Identify which cell holds the provided text, then report its (x, y) central coordinate. 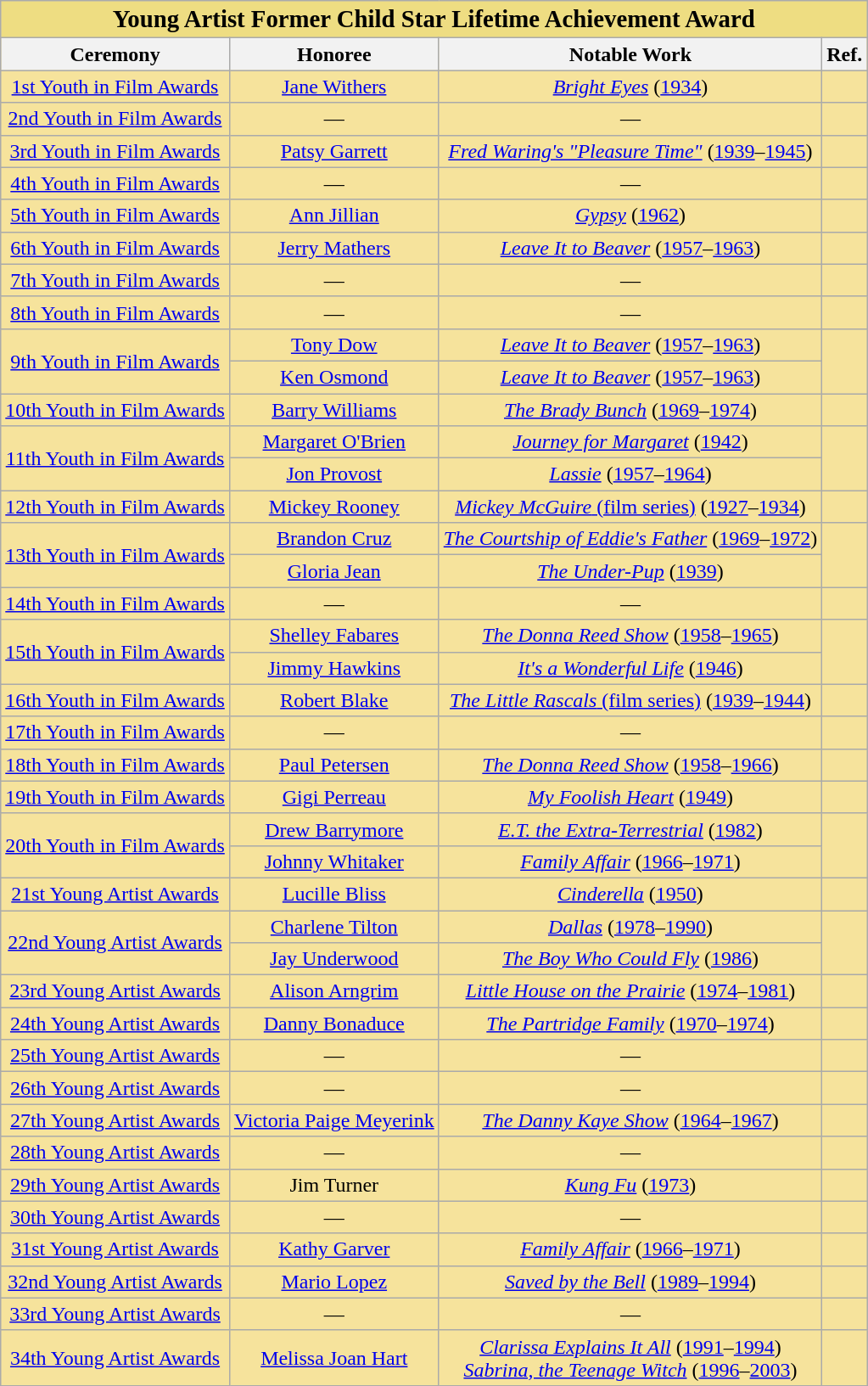
Gigi Perreau (334, 797)
Bright Eyes (1934) (630, 87)
E.T. the Extra-Terrestrial (1982) (630, 829)
Ref. (845, 54)
Gloria Jean (334, 571)
Ceremony (115, 54)
The Under-Pup (1939) (630, 571)
20th Youth in Film Awards (115, 845)
3rd Youth in Film Awards (115, 151)
Margaret O'Brien (334, 442)
Danny Bonaduce (334, 1024)
23rd Young Artist Awards (115, 991)
Kung Fu (1973) (630, 1185)
15th Youth in Film Awards (115, 652)
The Boy Who Could Fly (1986) (630, 959)
Honoree (334, 54)
Kathy Garver (334, 1249)
26th Young Artist Awards (115, 1088)
34th Young Artist Awards (115, 1358)
Cinderella (1950) (630, 894)
Paul Petersen (334, 765)
The Donna Reed Show (1958–1966) (630, 765)
The Brady Bunch (1969–1974) (630, 410)
Saved by the Bell (1989–1994) (630, 1282)
Robert Blake (334, 700)
It's a Wonderful Life (1946) (630, 668)
Mickey McGuire (film series) (1927–1934) (630, 507)
Melissa Joan Hart (334, 1358)
17th Youth in Film Awards (115, 732)
Dallas (1978–1990) (630, 926)
Mario Lopez (334, 1282)
21st Young Artist Awards (115, 894)
Clarissa Explains It All (1991–1994)Sabrina, the Teenage Witch (1996–2003) (630, 1358)
8th Youth in Film Awards (115, 312)
28th Young Artist Awards (115, 1153)
Lassie (1957–1964) (630, 474)
6th Youth in Film Awards (115, 248)
18th Youth in Film Awards (115, 765)
Victoria Paige Meyerink (334, 1120)
32nd Young Artist Awards (115, 1282)
Fred Waring's "Pleasure Time" (1939–1945) (630, 151)
Patsy Garrett (334, 151)
Notable Work (630, 54)
Drew Barrymore (334, 829)
Journey for Margaret (1942) (630, 442)
Gypsy (1962) (630, 216)
19th Youth in Film Awards (115, 797)
Shelley Fabares (334, 636)
12th Youth in Film Awards (115, 507)
Lucille Bliss (334, 894)
16th Youth in Film Awards (115, 700)
Jane Withers (334, 87)
The Courtship of Eddie's Father (1969–1972) (630, 539)
14th Youth in Film Awards (115, 603)
The Danny Kaye Show (1964–1967) (630, 1120)
30th Young Artist Awards (115, 1217)
Young Artist Former Child Star Lifetime Achievement Award (434, 20)
7th Youth in Film Awards (115, 280)
10th Youth in Film Awards (115, 410)
Ann Jillian (334, 216)
Barry Williams (334, 410)
27th Young Artist Awards (115, 1120)
Jerry Mathers (334, 248)
Mickey Rooney (334, 507)
9th Youth in Film Awards (115, 361)
Tony Dow (334, 345)
The Little Rascals (film series) (1939–1944) (630, 700)
Jon Provost (334, 474)
Charlene Tilton (334, 926)
4th Youth in Film Awards (115, 183)
Ken Osmond (334, 377)
5th Youth in Film Awards (115, 216)
33rd Young Artist Awards (115, 1314)
Alison Arngrim (334, 991)
Little House on the Prairie (1974–1981) (630, 991)
Johnny Whitaker (334, 861)
The Partridge Family (1970–1974) (630, 1024)
Jim Turner (334, 1185)
13th Youth in Film Awards (115, 555)
24th Young Artist Awards (115, 1024)
Jimmy Hawkins (334, 668)
1st Youth in Film Awards (115, 87)
31st Young Artist Awards (115, 1249)
29th Young Artist Awards (115, 1185)
22nd Young Artist Awards (115, 942)
Jay Underwood (334, 959)
My Foolish Heart (1949) (630, 797)
Brandon Cruz (334, 539)
2nd Youth in Film Awards (115, 119)
The Donna Reed Show (1958–1965) (630, 636)
11th Youth in Film Awards (115, 458)
25th Young Artist Awards (115, 1056)
